Return [X, Y] of the center of cell containing provided text 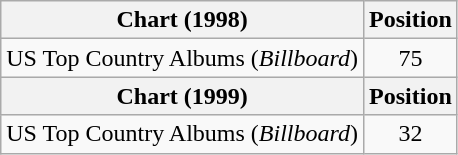
75 [411, 58]
Chart (1999) [182, 96]
Chart (1998) [182, 20]
32 [411, 134]
